Capture the cell that displays the provided text and extract its [X, Y] central coordinate. 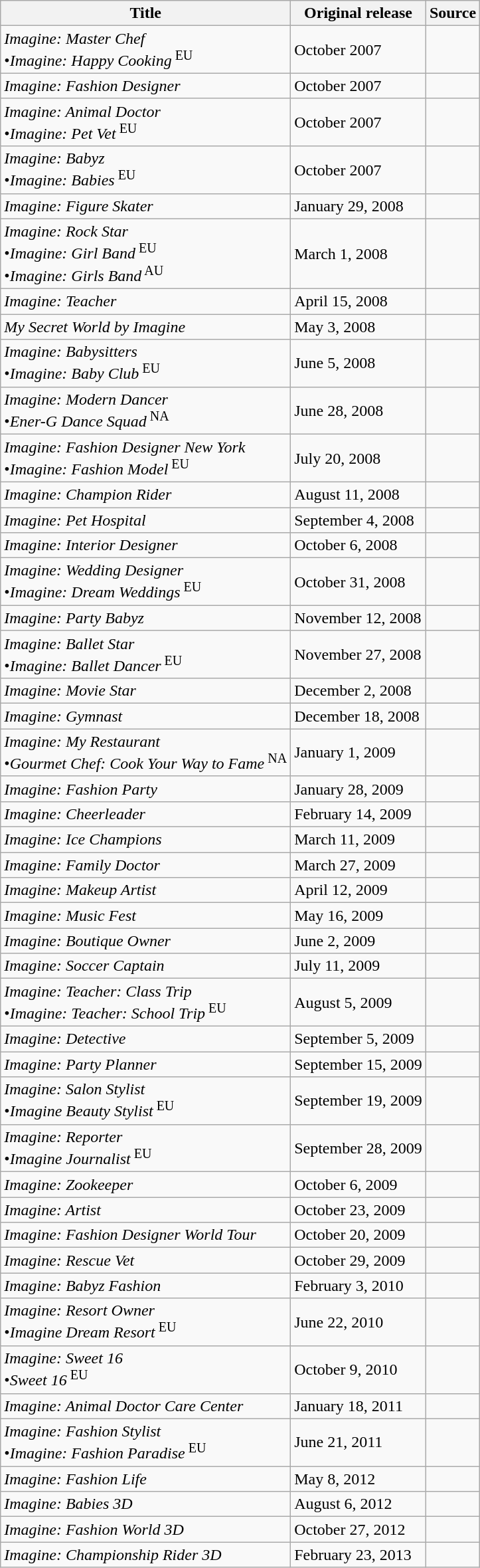
Imagine: Babysitters•Imagine: Baby Club EU [146, 363]
Imagine: Champion Rider [146, 494]
Imagine: Artist [146, 1210]
Imagine: Figure Skater [146, 207]
Imagine: Interior Designer [146, 545]
Imagine: Ballet Star•Imagine: Ballet Dancer EU [146, 654]
Imagine: My Restaurant•Gourmet Chef: Cook Your Way to Fame NA [146, 753]
October 23, 2009 [359, 1210]
Imagine: Fashion Designer World Tour [146, 1235]
Imagine: Gymnast [146, 716]
June 2, 2009 [359, 941]
August 5, 2009 [359, 1003]
April 12, 2009 [359, 890]
Imagine: Fashion Party [146, 789]
June 21, 2011 [359, 1442]
Title [146, 13]
October 9, 2010 [359, 1370]
Imagine: Teacher: Class Trip•Imagine: Teacher: School Trip EU [146, 1003]
Imagine: Babyz Fashion [146, 1286]
May 16, 2009 [359, 916]
Imagine: Rescue Vet [146, 1260]
January 29, 2008 [359, 207]
December 2, 2008 [359, 691]
Imagine: Teacher [146, 302]
Imagine: Party Planner [146, 1064]
Imagine: Ice Champions [146, 840]
April 15, 2008 [359, 302]
February 23, 2013 [359, 1555]
August 11, 2008 [359, 494]
March 1, 2008 [359, 254]
November 12, 2008 [359, 618]
May 8, 2012 [359, 1479]
February 3, 2010 [359, 1286]
September 15, 2009 [359, 1064]
December 18, 2008 [359, 716]
March 11, 2009 [359, 840]
Source [453, 13]
Imagine: Animal Doctor•Imagine: Pet Vet EU [146, 122]
Imagine: Salon Stylist•Imagine Beauty Stylist EU [146, 1101]
Imagine: Babyz•Imagine: Babies EU [146, 170]
Imagine: Sweet 16•Sweet 16 EU [146, 1370]
Imagine: Soccer Captain [146, 966]
Imagine: Fashion World 3D [146, 1529]
Imagine: Fashion Stylist•Imagine: Fashion Paradise EU [146, 1442]
August 6, 2012 [359, 1504]
Imagine: Rock Star•Imagine: Girl Band EU•Imagine: Girls Band AU [146, 254]
Imagine: Fashion Designer New York•Imagine: Fashion Model EU [146, 458]
Imagine: Babies 3D [146, 1504]
May 3, 2008 [359, 327]
Imagine: Music Fest [146, 916]
October 20, 2009 [359, 1235]
Imagine: Family Doctor [146, 865]
Imagine: Boutique Owner [146, 941]
Imagine: Championship Rider 3D [146, 1555]
Imagine: Movie Star [146, 691]
Imagine: Pet Hospital [146, 520]
October 29, 2009 [359, 1260]
September 5, 2009 [359, 1039]
Imagine: Reporter•Imagine Journalist EU [146, 1148]
January 18, 2011 [359, 1406]
Imagine: Detective [146, 1039]
Imagine: Animal Doctor Care Center [146, 1406]
June 22, 2010 [359, 1322]
My Secret World by Imagine [146, 327]
January 1, 2009 [359, 753]
July 11, 2009 [359, 966]
June 5, 2008 [359, 363]
September 4, 2008 [359, 520]
January 28, 2009 [359, 789]
Imagine: Cheerleader [146, 815]
November 27, 2008 [359, 654]
September 19, 2009 [359, 1101]
Imagine: Resort Owner•Imagine Dream Resort EU [146, 1322]
October 6, 2009 [359, 1185]
Imagine: Makeup Artist [146, 890]
July 20, 2008 [359, 458]
September 28, 2009 [359, 1148]
October 6, 2008 [359, 545]
October 31, 2008 [359, 582]
Imagine: Modern Dancer•Ener-G Dance Squad NA [146, 411]
Imagine: Master Chef•Imagine: Happy Cooking EU [146, 50]
Imagine: Fashion Life [146, 1479]
Imagine: Party Babyz [146, 618]
Original release [359, 13]
October 27, 2012 [359, 1529]
February 14, 2009 [359, 815]
Imagine: Wedding Designer•Imagine: Dream Weddings EU [146, 582]
March 27, 2009 [359, 865]
June 28, 2008 [359, 411]
Imagine: Zookeeper [146, 1185]
Imagine: Fashion Designer [146, 86]
